From the cell containing the given text, extract its center point as (X, Y) coordinate. 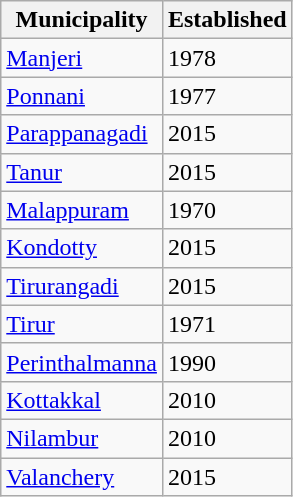
Tanur (82, 172)
1977 (227, 96)
Municipality (82, 20)
Kondotty (82, 248)
Perinthalmanna (82, 362)
Established (227, 20)
Valanchery (82, 477)
Tirur (82, 324)
1971 (227, 324)
Parappanagadi (82, 134)
1970 (227, 210)
Ponnani (82, 96)
Tirurangadi (82, 286)
Manjeri (82, 58)
1990 (227, 362)
Malappuram (82, 210)
Kottakkal (82, 400)
Nilambur (82, 438)
1978 (227, 58)
